Provide the (x, y) coordinate of the cell's center where the given text is located.  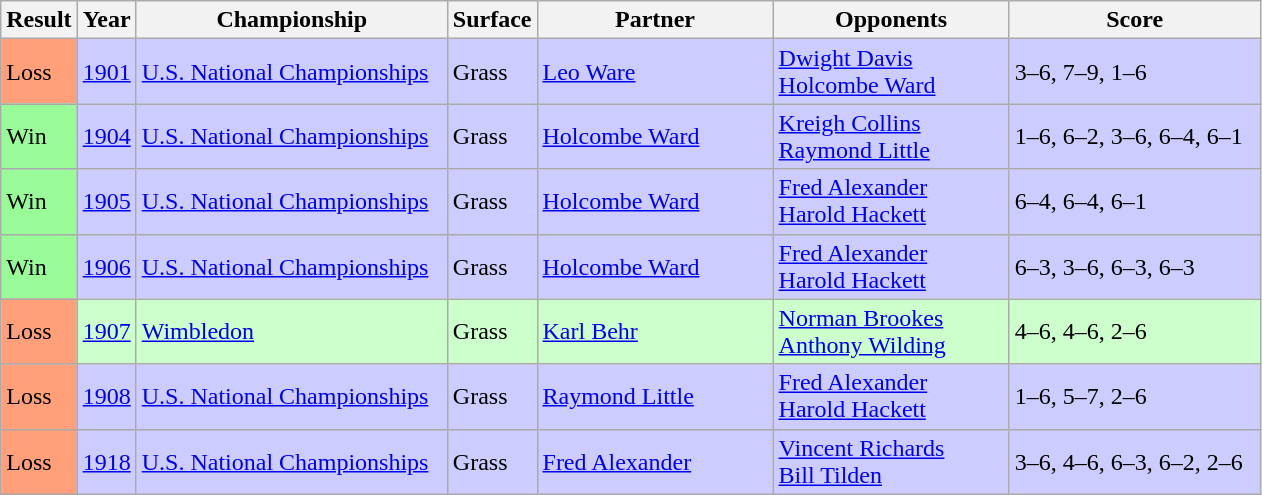
Fred Alexander (655, 462)
Championship (292, 20)
Dwight Davis Holcombe Ward (891, 72)
Opponents (891, 20)
Norman Brookes Anthony Wilding (891, 332)
4–6, 4–6, 2–6 (1134, 332)
1901 (106, 72)
Karl Behr (655, 332)
Kreigh Collins Raymond Little (891, 136)
1907 (106, 332)
1905 (106, 202)
6–3, 3–6, 6–3, 6–3 (1134, 266)
Partner (655, 20)
1906 (106, 266)
1–6, 6–2, 3–6, 6–4, 6–1 (1134, 136)
Vincent Richards Bill Tilden (891, 462)
1918 (106, 462)
3–6, 7–9, 1–6 (1134, 72)
Leo Ware (655, 72)
Raymond Little (655, 396)
6–4, 6–4, 6–1 (1134, 202)
1904 (106, 136)
Score (1134, 20)
3–6, 4–6, 6–3, 6–2, 2–6 (1134, 462)
Wimbledon (292, 332)
1908 (106, 396)
Result (39, 20)
Surface (492, 20)
1–6, 5–7, 2–6 (1134, 396)
Year (106, 20)
